Output the (x, y) coordinate of the center of the cell containing the given text.  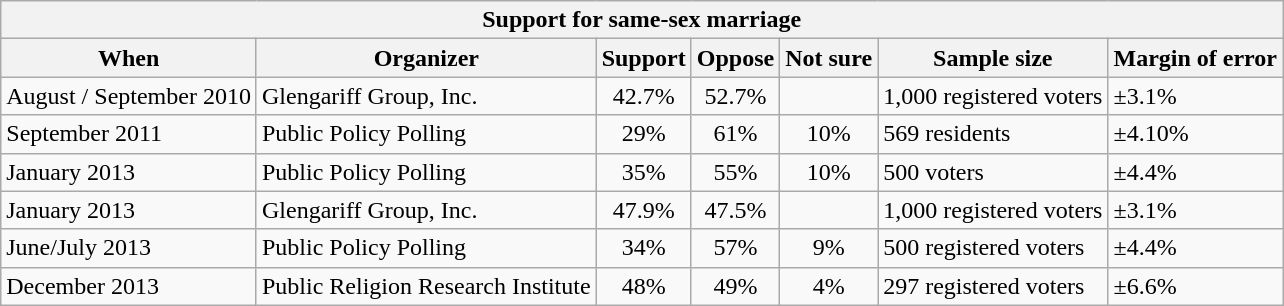
47.9% (644, 210)
9% (829, 248)
42.7% (644, 96)
500 voters (993, 172)
4% (829, 286)
57% (735, 248)
Oppose (735, 58)
Support (644, 58)
61% (735, 134)
569 residents (993, 134)
August / September 2010 (129, 96)
Not sure (829, 58)
Organizer (426, 58)
When (129, 58)
34% (644, 248)
Public Religion Research Institute (426, 286)
29% (644, 134)
52.7% (735, 96)
48% (644, 286)
June/July 2013 (129, 248)
±6.6% (1196, 286)
297 registered voters (993, 286)
Margin of error (1196, 58)
47.5% (735, 210)
±4.10% (1196, 134)
49% (735, 286)
500 registered voters (993, 248)
35% (644, 172)
December 2013 (129, 286)
September 2011 (129, 134)
55% (735, 172)
Sample size (993, 58)
Support for same-sex marriage (642, 20)
